Locate the cell with the specified text and output its [X, Y] center coordinate. 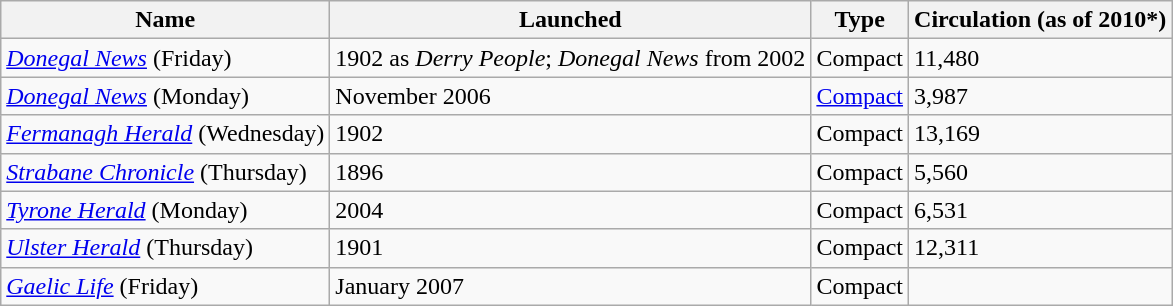
Name [166, 20]
Donegal News (Friday) [166, 58]
11,480 [1040, 58]
November 2006 [570, 96]
2004 [570, 210]
Type [860, 20]
3,987 [1040, 96]
1896 [570, 172]
Launched [570, 20]
January 2007 [570, 286]
1901 [570, 248]
Donegal News (Monday) [166, 96]
6,531 [1040, 210]
1902 [570, 134]
Ulster Herald (Thursday) [166, 248]
1902 as Derry People; Donegal News from 2002 [570, 58]
Strabane Chronicle (Thursday) [166, 172]
Tyrone Herald (Monday) [166, 210]
12,311 [1040, 248]
5,560 [1040, 172]
Circulation (as of 2010*) [1040, 20]
13,169 [1040, 134]
Fermanagh Herald (Wednesday) [166, 134]
Gaelic Life (Friday) [166, 286]
